Capture the cell that displays the provided text and extract its (X, Y) central coordinate. 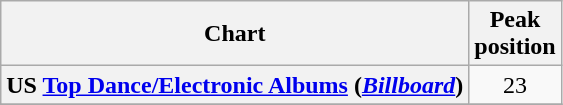
23 (515, 85)
Chart (235, 34)
Peakposition (515, 34)
US Top Dance/Electronic Albums (Billboard) (235, 85)
